Output the (x, y) coordinate of the center of the cell containing the given text.  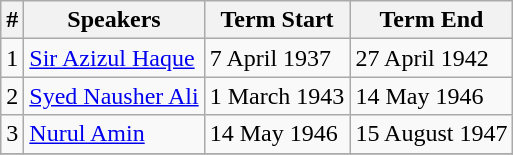
1 March 1943 (277, 96)
Term End (432, 20)
Sir Azizul Haque (114, 58)
3 (12, 134)
Speakers (114, 20)
7 April 1937 (277, 58)
Term Start (277, 20)
27 April 1942 (432, 58)
2 (12, 96)
Syed Nausher Ali (114, 96)
1 (12, 58)
15 August 1947 (432, 134)
# (12, 20)
Nurul Amin (114, 134)
